For the text-containing cell, return its midpoint in (x, y) coordinate format. 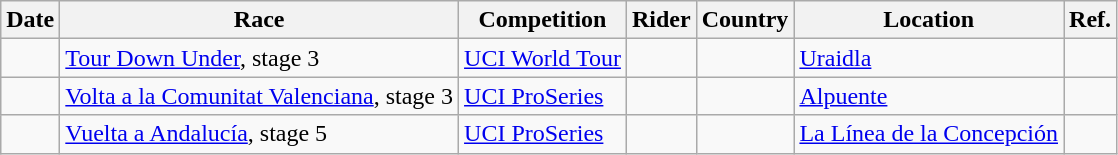
Location (929, 20)
Alpuente (929, 96)
La Línea de la Concepción (929, 134)
Tour Down Under, stage 3 (260, 58)
Volta a la Comunitat Valenciana, stage 3 (260, 96)
Competition (543, 20)
UCI World Tour (543, 58)
Ref. (1090, 20)
Date (30, 20)
Uraidla (929, 58)
Vuelta a Andalucía, stage 5 (260, 134)
Rider (661, 20)
Country (745, 20)
Race (260, 20)
